Output the [X, Y] coordinate of the center of the cell containing the given text.  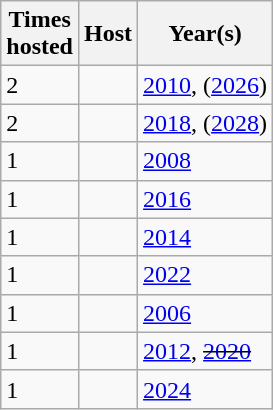
2016 [206, 199]
2024 [206, 389]
2012, 2020 [206, 351]
2008 [206, 161]
Host [108, 34]
2010, (2026) [206, 85]
Year(s) [206, 34]
2022 [206, 275]
2006 [206, 313]
2014 [206, 237]
2018, (2028) [206, 123]
Times hosted [40, 34]
